Search for the cell housing the specified text and yield its (X, Y) center coordinate. 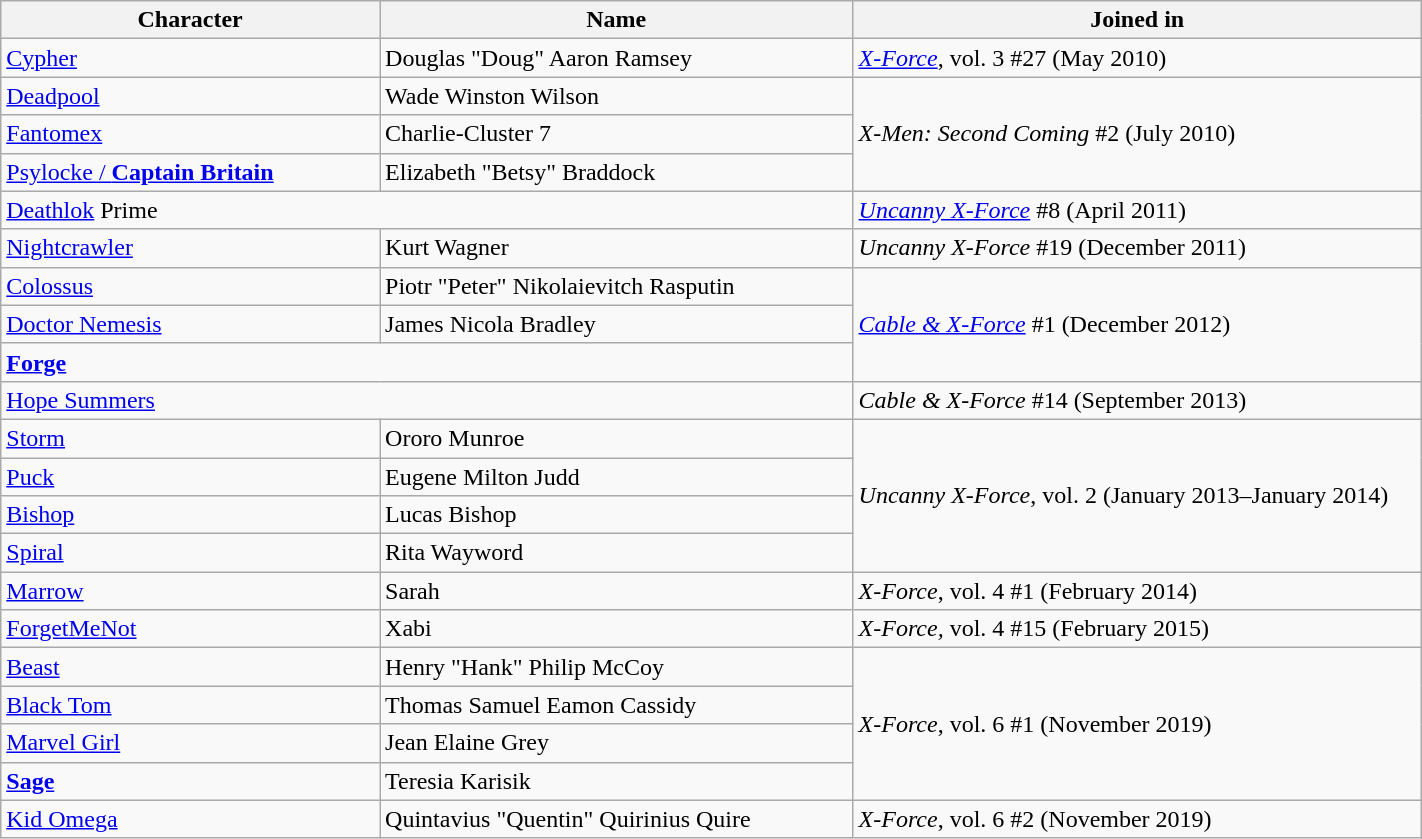
Doctor Nemesis (190, 324)
Hope Summers (427, 400)
James Nicola Bradley (617, 324)
Psylocke / Captain Britain (190, 172)
Uncanny X-Force, vol. 2 (January 2013–January 2014) (1137, 495)
Black Tom (190, 705)
ForgetMeNot (190, 629)
Charlie-Cluster 7 (617, 134)
Storm (190, 438)
Piotr "Peter" Nikolaievitch Rasputin (617, 286)
Sarah (617, 591)
Cypher (190, 58)
Marvel Girl (190, 743)
Joined in (1137, 20)
Name (617, 20)
Henry "Hank" Philip McCoy (617, 667)
Quintavius "Quentin" Quirinius Quire (617, 819)
Eugene Milton Judd (617, 477)
Rita Wayword (617, 553)
Wade Winston Wilson (617, 96)
X-Force, vol. 4 #1 (February 2014) (1137, 591)
Puck (190, 477)
Lucas Bishop (617, 515)
Elizabeth "Betsy" Braddock (617, 172)
Uncanny X-Force #8 (April 2011) (1137, 210)
Forge (427, 362)
Kid Omega (190, 819)
Teresia Karisik (617, 781)
Bishop (190, 515)
Xabi (617, 629)
Spiral (190, 553)
X-Men: Second Coming #2 (July 2010) (1137, 134)
X-Force, vol. 3 #27 (May 2010) (1137, 58)
Deathlok Prime (427, 210)
Ororo Munroe (617, 438)
Kurt Wagner (617, 248)
Cable & X-Force #14 (September 2013) (1137, 400)
Douglas "Doug" Aaron Ramsey (617, 58)
X-Force, vol. 6 #2 (November 2019) (1137, 819)
Cable & X-Force #1 (December 2012) (1137, 324)
Marrow (190, 591)
Uncanny X-Force #19 (December 2011) (1137, 248)
Character (190, 20)
Jean Elaine Grey (617, 743)
X-Force, vol. 6 #1 (November 2019) (1137, 724)
Sage (190, 781)
Beast (190, 667)
Nightcrawler (190, 248)
Thomas Samuel Eamon Cassidy (617, 705)
X-Force, vol. 4 #15 (February 2015) (1137, 629)
Colossus (190, 286)
Fantomex (190, 134)
Deadpool (190, 96)
